Return (x, y) of the center of cell containing provided text 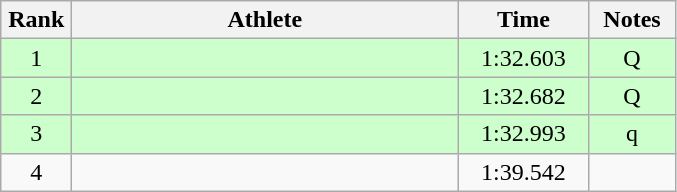
1:32.603 (524, 58)
Notes (632, 20)
Rank (36, 20)
Time (524, 20)
q (632, 134)
1 (36, 58)
1:39.542 (524, 172)
3 (36, 134)
4 (36, 172)
Athlete (265, 20)
1:32.682 (524, 96)
2 (36, 96)
1:32.993 (524, 134)
